Return [x, y] of the center of cell containing provided text 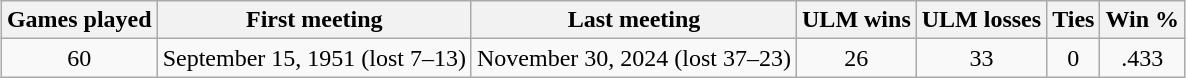
Win % [1142, 20]
September 15, 1951 (lost 7–13) [314, 58]
26 [857, 58]
ULM losses [981, 20]
First meeting [314, 20]
33 [981, 58]
ULM wins [857, 20]
Games played [79, 20]
Last meeting [634, 20]
0 [1074, 58]
Ties [1074, 20]
60 [79, 58]
November 30, 2024 (lost 37–23) [634, 58]
.433 [1142, 58]
